From the cell containing the given text, extract its center point as [X, Y] coordinate. 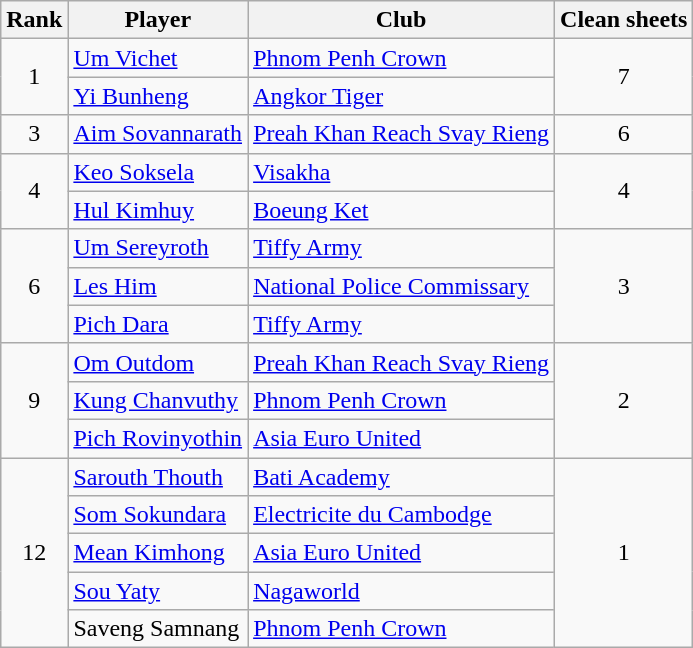
Mean Kimhong [158, 553]
Yi Bunheng [158, 96]
Pich Dara [158, 324]
Kung Chanvuthy [158, 400]
9 [34, 400]
Rank [34, 20]
Les Him [158, 286]
Om Outdom [158, 362]
Saveng Samnang [158, 629]
Sarouth Thouth [158, 477]
Som Sokundara [158, 515]
2 [624, 400]
Clean sheets [624, 20]
Player [158, 20]
Hul Kimhuy [158, 210]
Sou Yaty [158, 591]
12 [34, 553]
Nagaworld [402, 591]
National Police Commissary [402, 286]
Um Sereyroth [158, 248]
Boeung Ket [402, 210]
Visakha [402, 172]
Keo Soksela [158, 172]
7 [624, 77]
Club [402, 20]
Um Vichet [158, 58]
Aim Sovannarath [158, 134]
Pich Rovinyothin [158, 438]
Angkor Tiger [402, 96]
Bati Academy [402, 477]
Electricite du Cambodge [402, 515]
